Pinpoint the cell where the given text exists, returning its (x, y) midpoint coordinate. 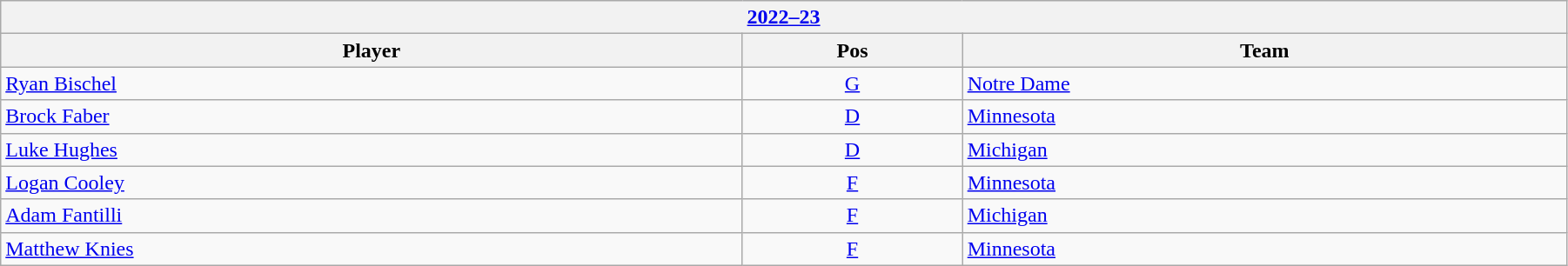
Pos (853, 50)
Ryan Bischel (372, 83)
G (853, 83)
Logan Cooley (372, 183)
Matthew Knies (372, 249)
Brock Faber (372, 116)
Luke Hughes (372, 150)
Team (1264, 50)
Adam Fantilli (372, 216)
Notre Dame (1264, 83)
Player (372, 50)
2022–23 (784, 17)
